Extract the (x, y) coordinate from the center of the cell holding the provided text.  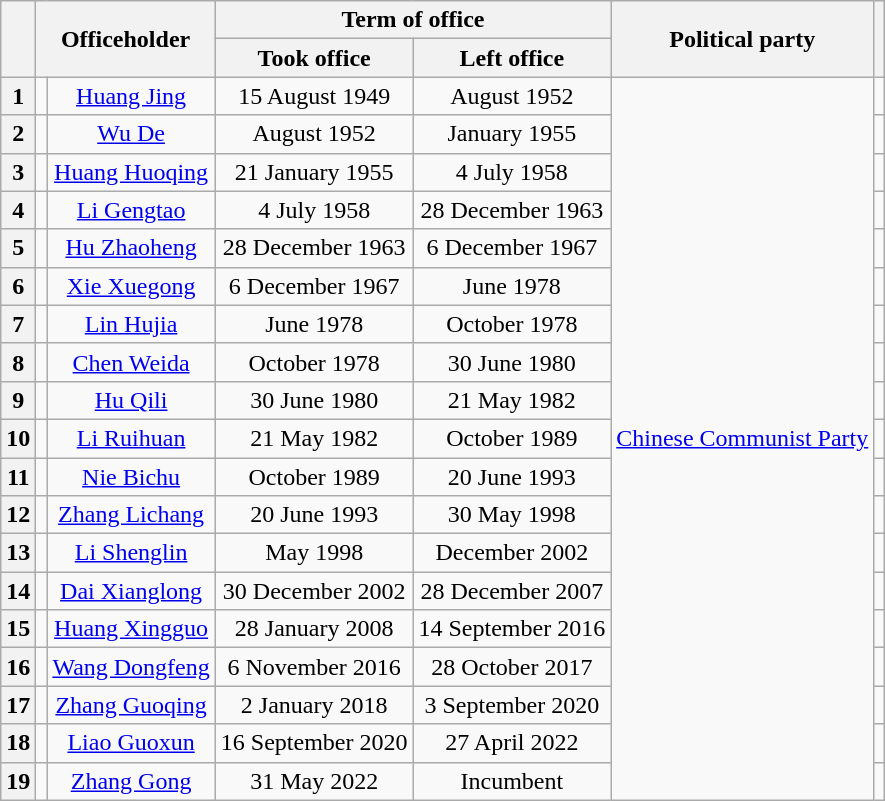
Hu Qili (131, 400)
Lin Hujia (131, 324)
Incumbent (512, 781)
30 December 2002 (314, 591)
28 October 2017 (512, 667)
7 (18, 324)
Xie Xuegong (131, 286)
13 (18, 553)
Nie Bichu (131, 477)
3 September 2020 (512, 705)
Zhang Gong (131, 781)
Zhang Guoqing (131, 705)
16 September 2020 (314, 743)
28 December 2007 (512, 591)
11 (18, 477)
Dai Xianglong (131, 591)
January 1955 (512, 134)
2 (18, 134)
Left office (512, 58)
10 (18, 438)
21 January 1955 (314, 172)
28 January 2008 (314, 629)
15 (18, 629)
Zhang Lichang (131, 515)
31 May 2022 (314, 781)
12 (18, 515)
8 (18, 362)
Political party (742, 39)
4 (18, 210)
Liao Guoxun (131, 743)
Li Shenglin (131, 553)
18 (18, 743)
Huang Xingguo (131, 629)
16 (18, 667)
19 (18, 781)
30 May 1998 (512, 515)
2 January 2018 (314, 705)
December 2002 (512, 553)
6 (18, 286)
Took office (314, 58)
14 (18, 591)
15 August 1949 (314, 96)
Wang Dongfeng (131, 667)
9 (18, 400)
Officeholder (126, 39)
17 (18, 705)
Huang Huoqing (131, 172)
14 September 2016 (512, 629)
27 April 2022 (512, 743)
6 November 2016 (314, 667)
Li Ruihuan (131, 438)
3 (18, 172)
1 (18, 96)
Chinese Communist Party (742, 438)
Li Gengtao (131, 210)
Term of office (412, 20)
Huang Jing (131, 96)
Wu De (131, 134)
Chen Weida (131, 362)
Hu Zhaoheng (131, 248)
May 1998 (314, 553)
5 (18, 248)
